Detect which cell encompasses the target text, then output its [X, Y] center coordinate. 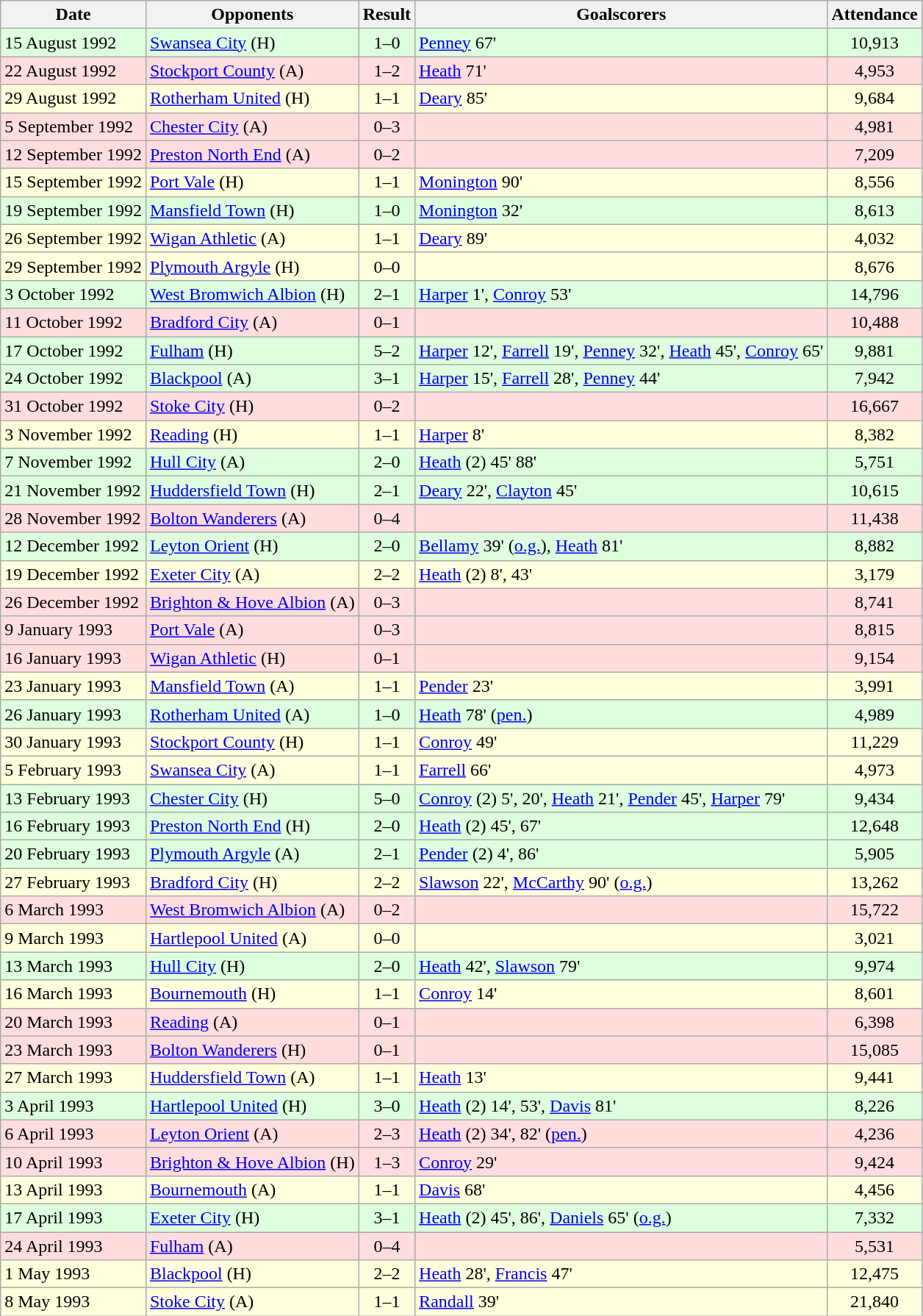
Conroy 29' [622, 1162]
27 February 1993 [73, 882]
3 April 1993 [73, 1106]
6 March 1993 [73, 910]
Conroy 14' [622, 994]
21,840 [874, 1302]
3 October 1992 [73, 294]
10 April 1993 [73, 1162]
11,438 [874, 518]
1 May 1993 [73, 1274]
Fulham (H) [252, 351]
3 November 1992 [73, 435]
12 September 1992 [73, 154]
Bolton Wanderers (H) [252, 1050]
Farrell 66' [622, 770]
28 November 1992 [73, 518]
7,942 [874, 379]
19 December 1992 [73, 574]
8,613 [874, 210]
Conroy 49' [622, 742]
Chester City (H) [252, 798]
Exeter City (A) [252, 574]
24 October 1992 [73, 379]
Brighton & Hove Albion (H) [252, 1162]
15 September 1992 [73, 182]
5,531 [874, 1246]
Result [387, 15]
Stockport County (A) [252, 71]
3,179 [874, 574]
5–0 [387, 798]
12 December 1992 [73, 546]
15,085 [874, 1050]
8,601 [874, 994]
Leyton Orient (A) [252, 1134]
Blackpool (A) [252, 379]
8,815 [874, 630]
Heath 78' (pen.) [622, 714]
26 September 1992 [73, 238]
26 January 1993 [73, 714]
Penney 67' [622, 43]
Fulham (A) [252, 1246]
6 April 1993 [73, 1134]
Rotherham United (A) [252, 714]
10,488 [874, 322]
7 November 1992 [73, 462]
Heath 71' [622, 71]
27 March 1993 [73, 1078]
16,667 [874, 407]
Heath (2) 34', 82' (pen.) [622, 1134]
20 March 1993 [73, 1022]
16 March 1993 [73, 994]
West Bromwich Albion (H) [252, 294]
30 January 1993 [73, 742]
20 February 1993 [73, 854]
Randall 39' [622, 1302]
Reading (A) [252, 1022]
Chester City (A) [252, 126]
Swansea City (H) [252, 43]
Bradford City (H) [252, 882]
Heath (2) 45', 86', Daniels 65' (o.g.) [622, 1217]
Wigan Athletic (A) [252, 238]
9,424 [874, 1162]
Bournemouth (H) [252, 994]
9,154 [874, 658]
Heath (2) 8', 43' [622, 574]
Attendance [874, 15]
9,434 [874, 798]
Pender (2) 4', 86' [622, 854]
Harper 1', Conroy 53' [622, 294]
Port Vale (H) [252, 182]
Harper 12', Farrell 19', Penney 32', Heath 45', Conroy 65' [622, 351]
5 September 1992 [73, 126]
4,981 [874, 126]
10,913 [874, 43]
Bradford City (A) [252, 322]
7,209 [874, 154]
15,722 [874, 910]
13 February 1993 [73, 798]
13,262 [874, 882]
Heath 13' [622, 1078]
Huddersfield Town (H) [252, 490]
Hartlepool United (H) [252, 1106]
8,741 [874, 602]
24 April 1993 [73, 1246]
Brighton & Hove Albion (A) [252, 602]
7,332 [874, 1217]
9,441 [874, 1078]
8,676 [874, 266]
17 April 1993 [73, 1217]
14,796 [874, 294]
Exeter City (H) [252, 1217]
4,032 [874, 238]
26 December 1992 [73, 602]
9,881 [874, 351]
23 January 1993 [73, 686]
Mansfield Town (A) [252, 686]
6,398 [874, 1022]
Heath 28', Francis 47' [622, 1274]
5 February 1993 [73, 770]
8 May 1993 [73, 1302]
Harper 15', Farrell 28', Penney 44' [622, 379]
Stockport County (H) [252, 742]
Preston North End (H) [252, 826]
Bournemouth (A) [252, 1190]
Mansfield Town (H) [252, 210]
11,229 [874, 742]
Date [73, 15]
Bolton Wanderers (A) [252, 518]
9 January 1993 [73, 630]
3,991 [874, 686]
4,973 [874, 770]
3,021 [874, 938]
22 August 1992 [73, 71]
Hull City (A) [252, 462]
Slawson 22', McCarthy 90' (o.g.) [622, 882]
Stoke City (A) [252, 1302]
3–0 [387, 1106]
12,475 [874, 1274]
Heath (2) 45' 88' [622, 462]
4,456 [874, 1190]
9,974 [874, 966]
2–3 [387, 1134]
4,989 [874, 714]
16 February 1993 [73, 826]
31 October 1992 [73, 407]
Opponents [252, 15]
Conroy (2) 5', 20', Heath 21', Pender 45', Harper 79' [622, 798]
21 November 1992 [73, 490]
West Bromwich Albion (A) [252, 910]
Harper 8' [622, 435]
Plymouth Argyle (H) [252, 266]
17 October 1992 [73, 351]
29 September 1992 [73, 266]
Reading (H) [252, 435]
5,751 [874, 462]
8,382 [874, 435]
9,684 [874, 99]
8,882 [874, 546]
5,905 [874, 854]
Deary 22', Clayton 45' [622, 490]
19 September 1992 [73, 210]
11 October 1992 [73, 322]
8,226 [874, 1106]
4,236 [874, 1134]
Bellamy 39' (o.g.), Heath 81' [622, 546]
Pender 23' [622, 686]
Rotherham United (H) [252, 99]
Swansea City (A) [252, 770]
29 August 1992 [73, 99]
Stoke City (H) [252, 407]
Leyton Orient (H) [252, 546]
4,953 [874, 71]
Blackpool (H) [252, 1274]
Goalscorers [622, 15]
Davis 68' [622, 1190]
16 January 1993 [73, 658]
Deary 85' [622, 99]
Plymouth Argyle (A) [252, 854]
15 August 1992 [73, 43]
Deary 89' [622, 238]
13 April 1993 [73, 1190]
Heath (2) 45', 67' [622, 826]
1–2 [387, 71]
12,648 [874, 826]
Huddersfield Town (A) [252, 1078]
10,615 [874, 490]
8,556 [874, 182]
Hull City (H) [252, 966]
Hartlepool United (A) [252, 938]
Preston North End (A) [252, 154]
Port Vale (A) [252, 630]
1–3 [387, 1162]
13 March 1993 [73, 966]
Heath (2) 14', 53', Davis 81' [622, 1106]
5–2 [387, 351]
Heath 42', Slawson 79' [622, 966]
Monington 32' [622, 210]
Monington 90' [622, 182]
Wigan Athletic (H) [252, 658]
9 March 1993 [73, 938]
23 March 1993 [73, 1050]
